Provide the [X, Y] coordinate of the cell's center where the given text is located.  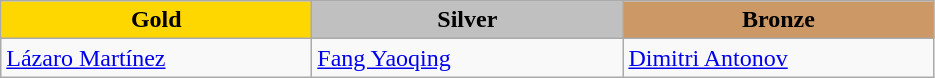
Gold [156, 20]
Bronze [778, 20]
Lázaro Martínez [156, 58]
Fang Yaoqing [468, 58]
Dimitri Antonov [778, 58]
Silver [468, 20]
